From the cell containing the given text, extract its center point as [x, y] coordinate. 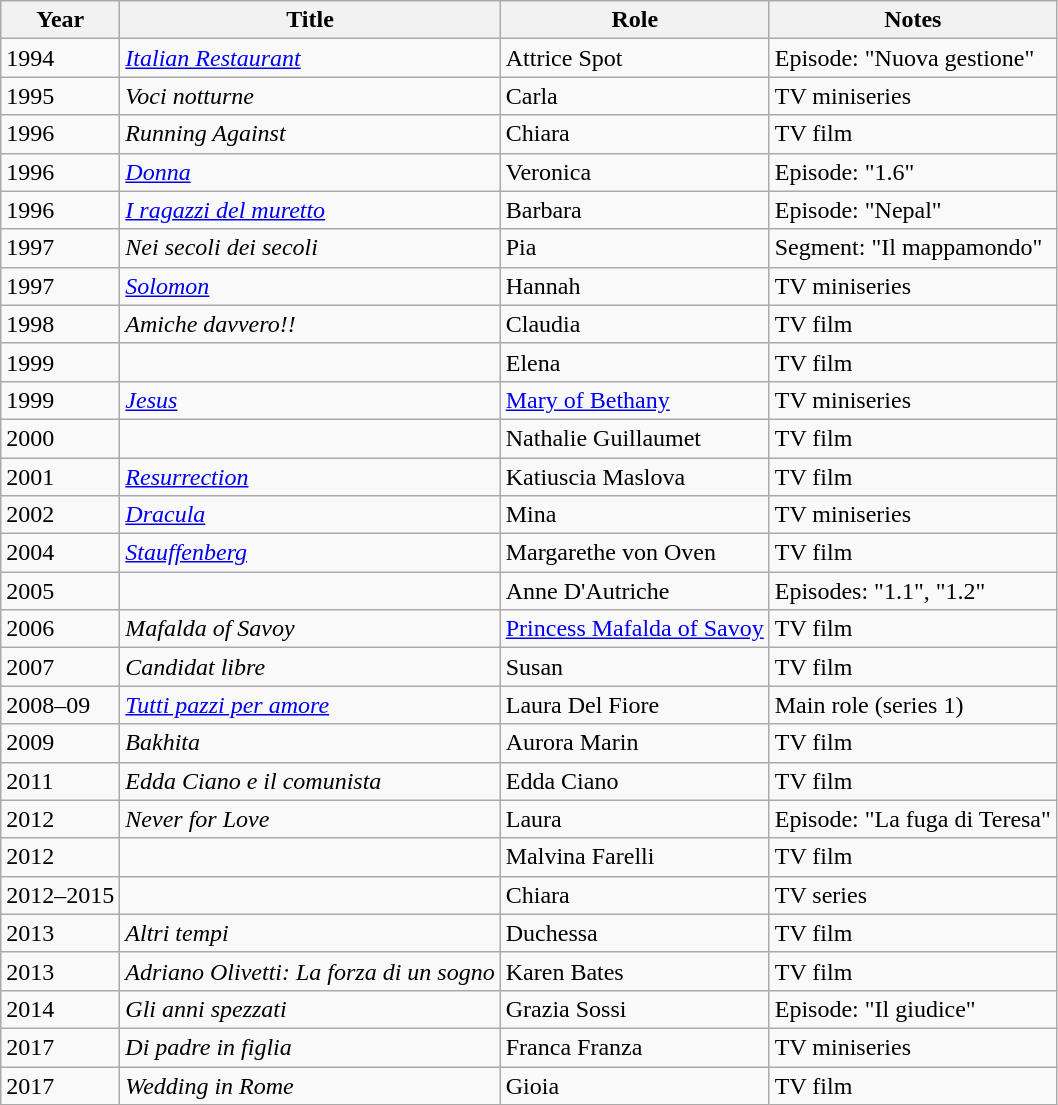
Mafalda of Savoy [310, 629]
Nei secoli dei secoli [310, 248]
Stauffenberg [310, 553]
2009 [60, 743]
Resurrection [310, 477]
2014 [60, 1009]
Adriano Olivetti: La forza di un sogno [310, 971]
Attrice Spot [634, 58]
1998 [60, 324]
2001 [60, 477]
Donna [310, 172]
Edda Ciano [634, 781]
Duchessa [634, 933]
Candidat libre [310, 667]
Edda Ciano e il comunista [310, 781]
Year [60, 20]
Altri tempi [310, 933]
Katiuscia Maslova [634, 477]
Italian Restaurant [310, 58]
Franca Franza [634, 1047]
Karen Bates [634, 971]
2004 [60, 553]
Bakhita [310, 743]
Susan [634, 667]
1994 [60, 58]
Laura [634, 819]
Jesus [310, 400]
2012–2015 [60, 895]
Barbara [634, 210]
1995 [60, 96]
Wedding in Rome [310, 1085]
2000 [60, 438]
I ragazzi del muretto [310, 210]
Margarethe von Oven [634, 553]
Episode: "Nepal" [912, 210]
Amiche davvero!! [310, 324]
Solomon [310, 286]
Running Against [310, 134]
Mina [634, 515]
2006 [60, 629]
Episode: "Nuova gestione" [912, 58]
Pia [634, 248]
Segment: "Il mappamondo" [912, 248]
Episodes: "1.1", "1.2" [912, 591]
Mary of Bethany [634, 400]
Aurora Marin [634, 743]
Malvina Farelli [634, 857]
Gli anni spezzati [310, 1009]
Episode: "1.6" [912, 172]
Never for Love [310, 819]
Claudia [634, 324]
Veronica [634, 172]
Main role (series 1) [912, 705]
Episode: "Il giudice" [912, 1009]
2007 [60, 667]
Laura Del Fiore [634, 705]
2002 [60, 515]
Voci notturne [310, 96]
TV series [912, 895]
Title [310, 20]
2008–09 [60, 705]
Gioia [634, 1085]
Princess Mafalda of Savoy [634, 629]
Nathalie Guillaumet [634, 438]
Role [634, 20]
Dracula [310, 515]
Episode: "La fuga di Teresa" [912, 819]
Notes [912, 20]
Hannah [634, 286]
Carla [634, 96]
Anne D'Autriche [634, 591]
Elena [634, 362]
2005 [60, 591]
Grazia Sossi [634, 1009]
2011 [60, 781]
Tutti pazzi per amore [310, 705]
Di padre in figlia [310, 1047]
